Provide the (X, Y) coordinate of the cell's center where the given text is located.  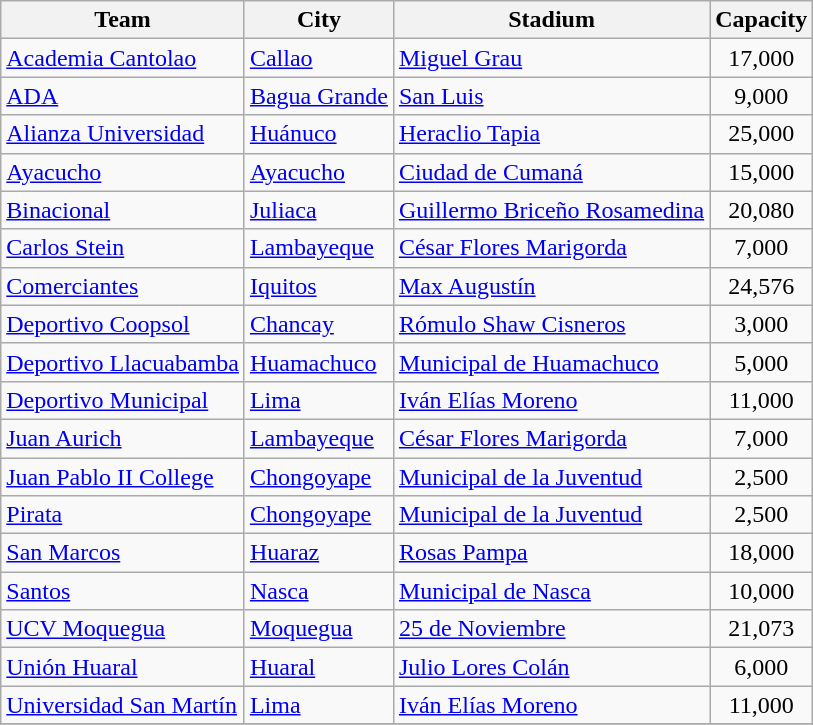
Callao (318, 58)
Stadium (551, 20)
18,000 (762, 553)
Academia Cantolao (123, 58)
Huaral (318, 667)
Huaraz (318, 553)
Municipal de Huamachuco (551, 362)
Iquitos (318, 286)
6,000 (762, 667)
Rómulo Shaw Cisneros (551, 324)
Unión Huaral (123, 667)
Santos (123, 591)
Miguel Grau (551, 58)
Deportivo Municipal (123, 400)
Nasca (318, 591)
Max Augustín (551, 286)
17,000 (762, 58)
25,000 (762, 134)
Capacity (762, 20)
Binacional (123, 210)
15,000 (762, 172)
Deportivo Coopsol (123, 324)
Juan Aurich (123, 438)
San Luis (551, 96)
Comerciantes (123, 286)
10,000 (762, 591)
Bagua Grande (318, 96)
Juan Pablo II College (123, 477)
Guillermo Briceño Rosamedina (551, 210)
Huánuco (318, 134)
Ciudad de Cumaná (551, 172)
Rosas Pampa (551, 553)
Municipal de Nasca (551, 591)
21,073 (762, 629)
ADA (123, 96)
5,000 (762, 362)
Pirata (123, 515)
25 de Noviembre (551, 629)
Carlos Stein (123, 248)
Deportivo Llacuabamba (123, 362)
Chancay (318, 324)
Huamachuco (318, 362)
Moquegua (318, 629)
UCV Moquegua (123, 629)
3,000 (762, 324)
Alianza Universidad (123, 134)
San Marcos (123, 553)
Team (123, 20)
24,576 (762, 286)
City (318, 20)
20,080 (762, 210)
Universidad San Martín (123, 705)
9,000 (762, 96)
Heraclio Tapia (551, 134)
Juliaca (318, 210)
Julio Lores Colán (551, 667)
